Locate the cell with the specified text and output its (x, y) center coordinate. 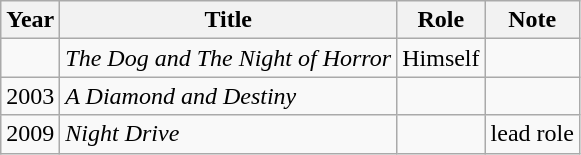
Note (532, 20)
Year (30, 20)
2009 (30, 134)
lead role (532, 134)
A Diamond and Destiny (228, 96)
Role (441, 20)
2003 (30, 96)
Title (228, 20)
Night Drive (228, 134)
Himself (441, 58)
The Dog and The Night of Horror (228, 58)
